Capture the cell that displays the provided text and extract its [x, y] central coordinate. 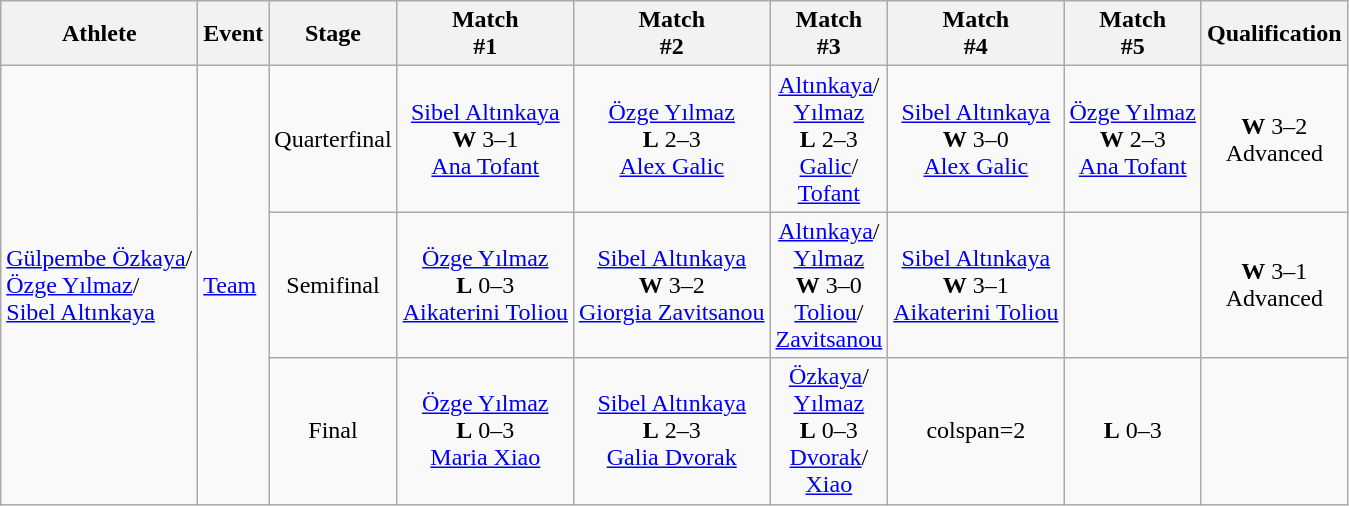
Stage [333, 34]
W 3–1Advanced [1274, 285]
Semifinal [333, 285]
Qualification [1274, 34]
Altınkaya/YılmazL 2–3 Galic/Tofant [829, 139]
W 3–2Advanced [1274, 139]
Özge YılmazL 0–3 Maria Xiao [485, 431]
Match#5 [1132, 34]
Event [234, 34]
Athlete [100, 34]
Özge YılmazL 0–3 Aikaterini Toliou [485, 285]
Sibel AltınkayaW 3–1 Ana Tofant [485, 139]
Gülpembe Özkaya/Özge Yılmaz/Sibel Altınkaya [100, 285]
Team [234, 285]
Sibel AltınkayaW 3–2 Giorgia Zavitsanou [672, 285]
Sibel AltınkayaL 2–3 Galia Dvorak [672, 431]
Quarterfinal [333, 139]
Özge YılmazW 2–3 Ana Tofant [1132, 139]
Match#1 [485, 34]
Match#4 [976, 34]
Sibel AltınkayaW 3–0 Alex Galic [976, 139]
Match#3 [829, 34]
Sibel AltınkayaW 3–1 Aikaterini Toliou [976, 285]
Özge YılmazL 2–3 Alex Galic [672, 139]
colspan=2 [976, 431]
L 0–3 [1132, 431]
Match#2 [672, 34]
Özkaya/YılmazL 0–3 Dvorak/Xiao [829, 431]
Altınkaya/YılmazW 3–0 Toliou/Zavitsanou [829, 285]
Final [333, 431]
